Extract the (x, y) coordinate from the center of the cell holding the provided text.  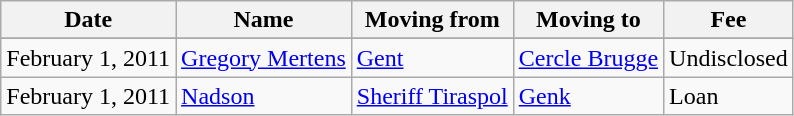
Genk (588, 96)
Gregory Mertens (264, 58)
Date (88, 20)
Nadson (264, 96)
Sheriff Tiraspol (432, 96)
Name (264, 20)
Undisclosed (729, 58)
Moving from (432, 20)
Gent (432, 58)
Fee (729, 20)
Loan (729, 96)
Moving to (588, 20)
Cercle Brugge (588, 58)
